Detect which cell encompasses the target text, then output its [X, Y] center coordinate. 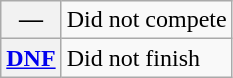
DNF [31, 58]
Did not finish [146, 58]
— [31, 20]
Did not compete [146, 20]
